For the text-containing cell, return its midpoint in (X, Y) coordinate format. 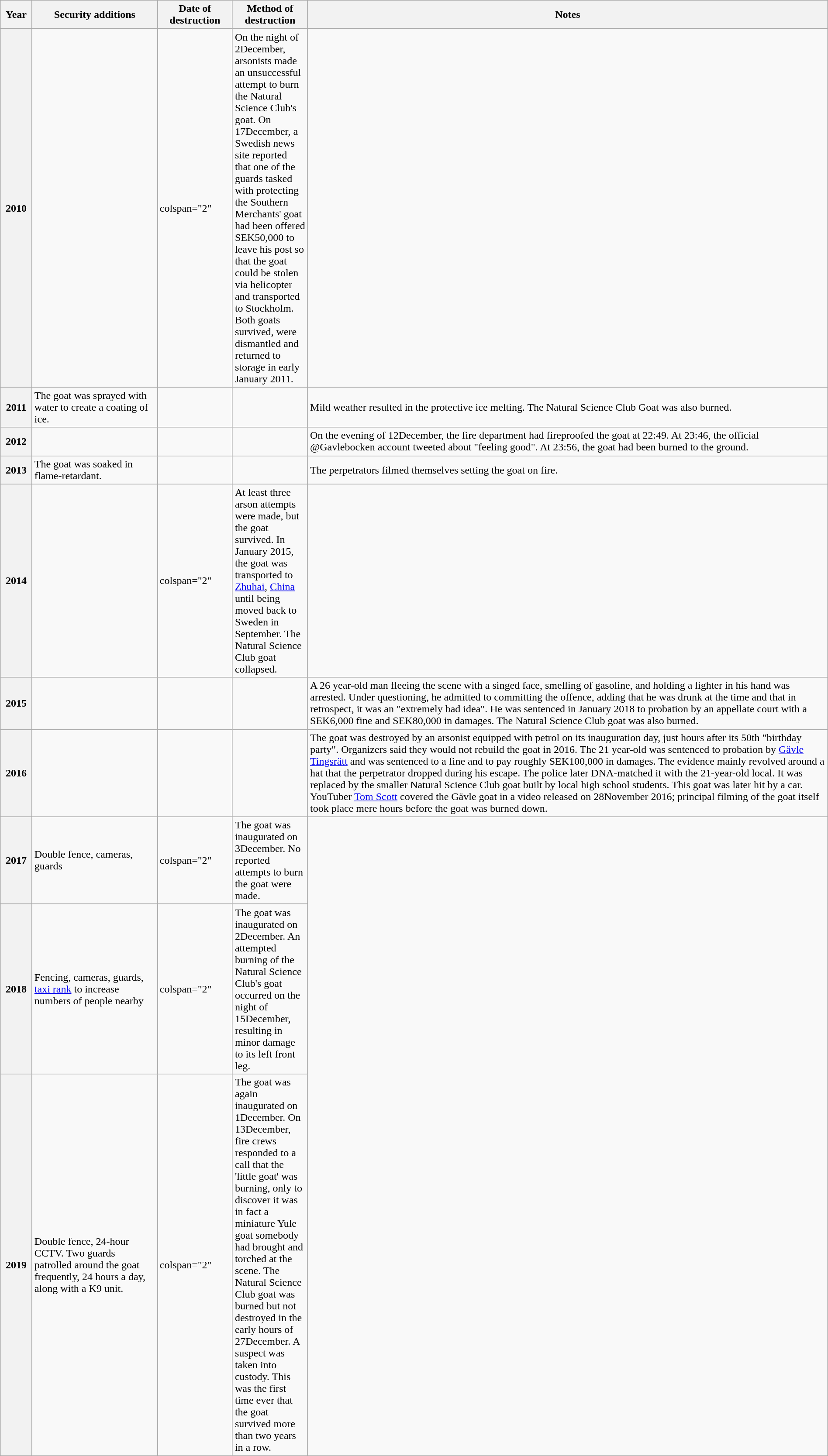
2019 (17, 1265)
The perpetrators filmed themselves setting the goat on fire. (568, 470)
Mild weather resulted in the protective ice melting. The Natural Science Club Goat was also burned. (568, 407)
2016 (17, 773)
2010 (17, 208)
2017 (17, 860)
Notes (568, 15)
Date of destruction (195, 15)
Double fence, 24-hour CCTV. Two guards patrolled around the goat frequently, 24 hours a day, along with a K9 unit. (94, 1265)
Double fence, cameras, guards (94, 860)
2018 (17, 989)
2012 (17, 442)
2015 (17, 704)
The goat was inaugurated on 3December. No reported attempts to burn the goat were made. (270, 860)
Year (17, 15)
The goat was soaked in flame-retardant. (94, 470)
2013 (17, 470)
Method of destruction (270, 15)
Security additions (94, 15)
2011 (17, 407)
2014 (17, 580)
The goat was sprayed with water to create a coating of ice. (94, 407)
Fencing, cameras, guards, taxi rank to increase numbers of people nearby (94, 989)
